Determine the (x, y) coordinate at the center of the cell enclosing the given text.  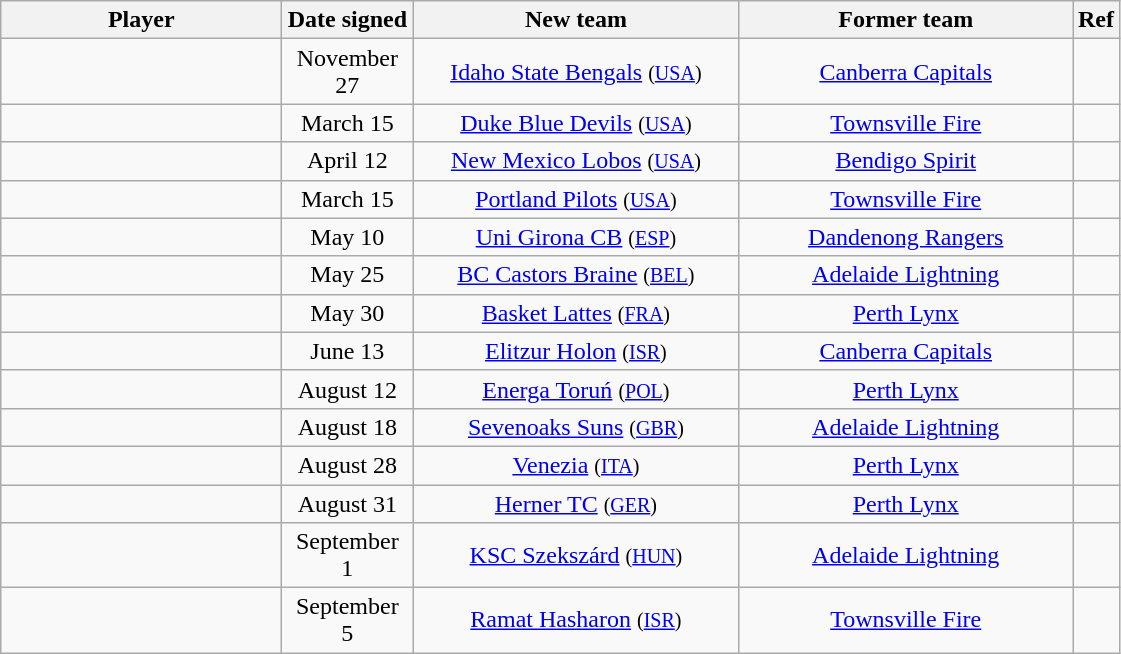
Duke Blue Devils (USA) (576, 123)
August 18 (348, 427)
Player (142, 20)
Basket Lattes (FRA) (576, 313)
Uni Girona CB (ESP) (576, 237)
September 1 (348, 556)
Date signed (348, 20)
May 10 (348, 237)
May 30 (348, 313)
Dandenong Rangers (906, 237)
Venezia (ITA) (576, 465)
Bendigo Spirit (906, 161)
April 12 (348, 161)
Ramat Hasharon (ISR) (576, 620)
Former team (906, 20)
August 12 (348, 389)
Energa Toruń (POL) (576, 389)
Ref (1096, 20)
Herner TC (GER) (576, 503)
August 28 (348, 465)
New team (576, 20)
BC Castors Braine (BEL) (576, 275)
May 25 (348, 275)
November 27 (348, 72)
New Mexico Lobos (USA) (576, 161)
September 5 (348, 620)
August 31 (348, 503)
June 13 (348, 351)
Sevenoaks Suns (GBR) (576, 427)
KSC Szekszárd (HUN) (576, 556)
Idaho State Bengals (USA) (576, 72)
Elitzur Holon (ISR) (576, 351)
Portland Pilots (USA) (576, 199)
